Provide the (X, Y) coordinate of the cell's center where the given text is located.  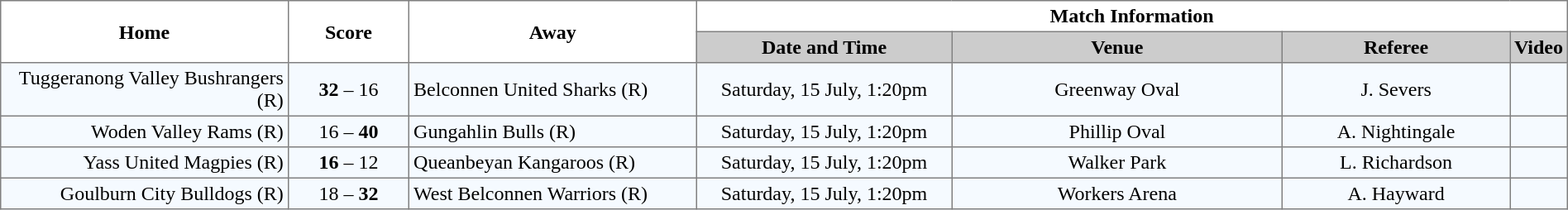
J. Severs (1396, 89)
Home (144, 31)
Belconnen United Sharks (R) (552, 89)
Score (349, 31)
Walker Park (1116, 163)
Away (552, 31)
Goulburn City Bulldogs (R) (144, 193)
Yass United Magpies (R) (144, 163)
Queanbeyan Kangaroos (R) (552, 163)
16 – 12 (349, 163)
Tuggeranong Valley Bushrangers (R) (144, 89)
Referee (1396, 47)
32 – 16 (349, 89)
A. Nightingale (1396, 131)
Greenway Oval (1116, 89)
18 – 32 (349, 193)
Match Information (1131, 17)
Woden Valley Rams (R) (144, 131)
Phillip Oval (1116, 131)
A. Hayward (1396, 193)
Video (1539, 47)
Workers Arena (1116, 193)
West Belconnen Warriors (R) (552, 193)
Gungahlin Bulls (R) (552, 131)
Date and Time (824, 47)
16 – 40 (349, 131)
Venue (1116, 47)
L. Richardson (1396, 163)
